Extract the (X, Y) coordinate from the center of the cell holding the provided text.  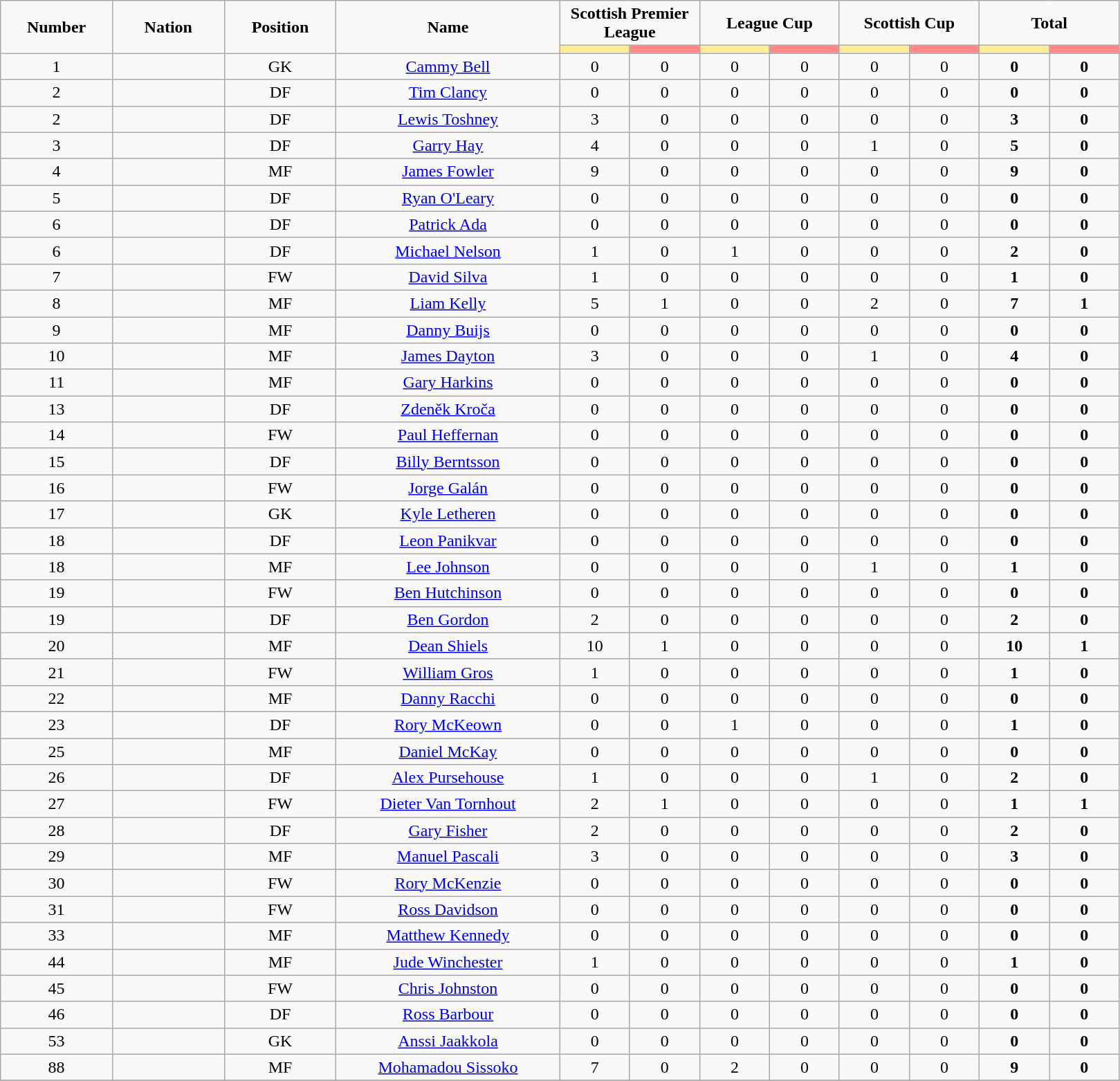
Manuel Pascali (448, 857)
20 (57, 646)
8 (57, 303)
Jude Winchester (448, 962)
14 (57, 435)
Liam Kelly (448, 303)
Ross Barbour (448, 1015)
26 (57, 778)
Mohamadou Sissoko (448, 1067)
Rory McKeown (448, 725)
Zdeněk Kroča (448, 409)
29 (57, 857)
Ben Gordon (448, 619)
Tim Clancy (448, 93)
88 (57, 1067)
Alex Pursehouse (448, 778)
Patrick Ada (448, 224)
Garry Hay (448, 145)
James Dayton (448, 356)
Jorge Galán (448, 488)
Daniel McKay (448, 751)
44 (57, 962)
League Cup (769, 24)
Name (448, 27)
Billy Berntsson (448, 462)
15 (57, 462)
Dieter Van Tornhout (448, 804)
46 (57, 1015)
Lee Johnson (448, 567)
Matthew Kennedy (448, 936)
Chris Johnston (448, 988)
28 (57, 830)
33 (57, 936)
17 (57, 514)
Gary Fisher (448, 830)
Anssi Jaakkola (448, 1041)
30 (57, 883)
31 (57, 909)
Number (57, 27)
Total (1049, 24)
45 (57, 988)
Ross Davidson (448, 909)
11 (57, 383)
Nation (168, 27)
Scottish Cup (909, 24)
Danny Buijs (448, 330)
William Gros (448, 672)
16 (57, 488)
13 (57, 409)
21 (57, 672)
23 (57, 725)
Rory McKenzie (448, 883)
Paul Heffernan (448, 435)
David Silva (448, 277)
25 (57, 751)
Danny Racchi (448, 698)
Ryan O'Leary (448, 198)
Ben Hutchinson (448, 593)
Gary Harkins (448, 383)
James Fowler (448, 172)
Kyle Letheren (448, 514)
Position (280, 27)
Cammy Bell (448, 66)
27 (57, 804)
53 (57, 1041)
22 (57, 698)
Leon Panikvar (448, 540)
Dean Shiels (448, 646)
Lewis Toshney (448, 119)
Scottish Premier League (630, 24)
Michael Nelson (448, 251)
